Extract the (X, Y) coordinate from the center of the cell holding the provided text.  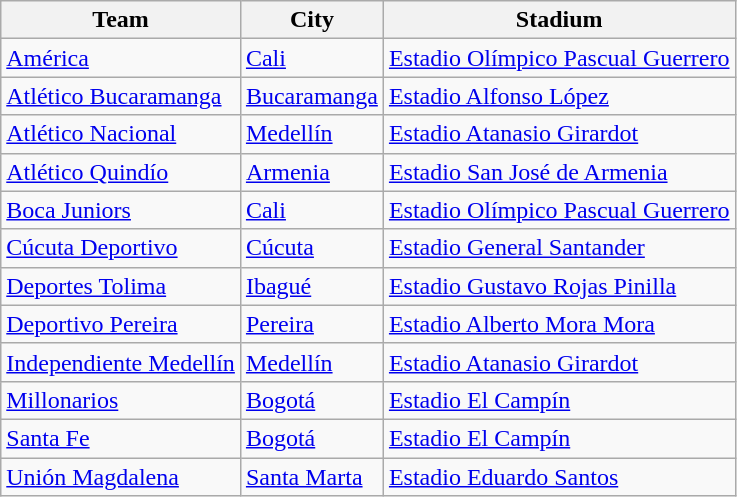
Bucaramanga (312, 96)
Team (121, 20)
Santa Marta (312, 477)
Atlético Quindío (121, 172)
Atlético Bucaramanga (121, 96)
Estadio Alfonso López (559, 96)
Millonarios (121, 400)
Estadio General Santander (559, 248)
Estadio Gustavo Rojas Pinilla (559, 286)
Estadio Eduardo Santos (559, 477)
Unión Magdalena (121, 477)
Pereira (312, 324)
Independiente Medellín (121, 362)
Armenia (312, 172)
Ibagué (312, 286)
Cúcuta (312, 248)
Deportes Tolima (121, 286)
Estadio Alberto Mora Mora (559, 324)
Boca Juniors (121, 210)
Cúcuta Deportivo (121, 248)
Atlético Nacional (121, 134)
América (121, 58)
Stadium (559, 20)
Estadio San José de Armenia (559, 172)
Deportivo Pereira (121, 324)
City (312, 20)
Santa Fe (121, 438)
